Search for the cell housing the specified text and yield its (X, Y) center coordinate. 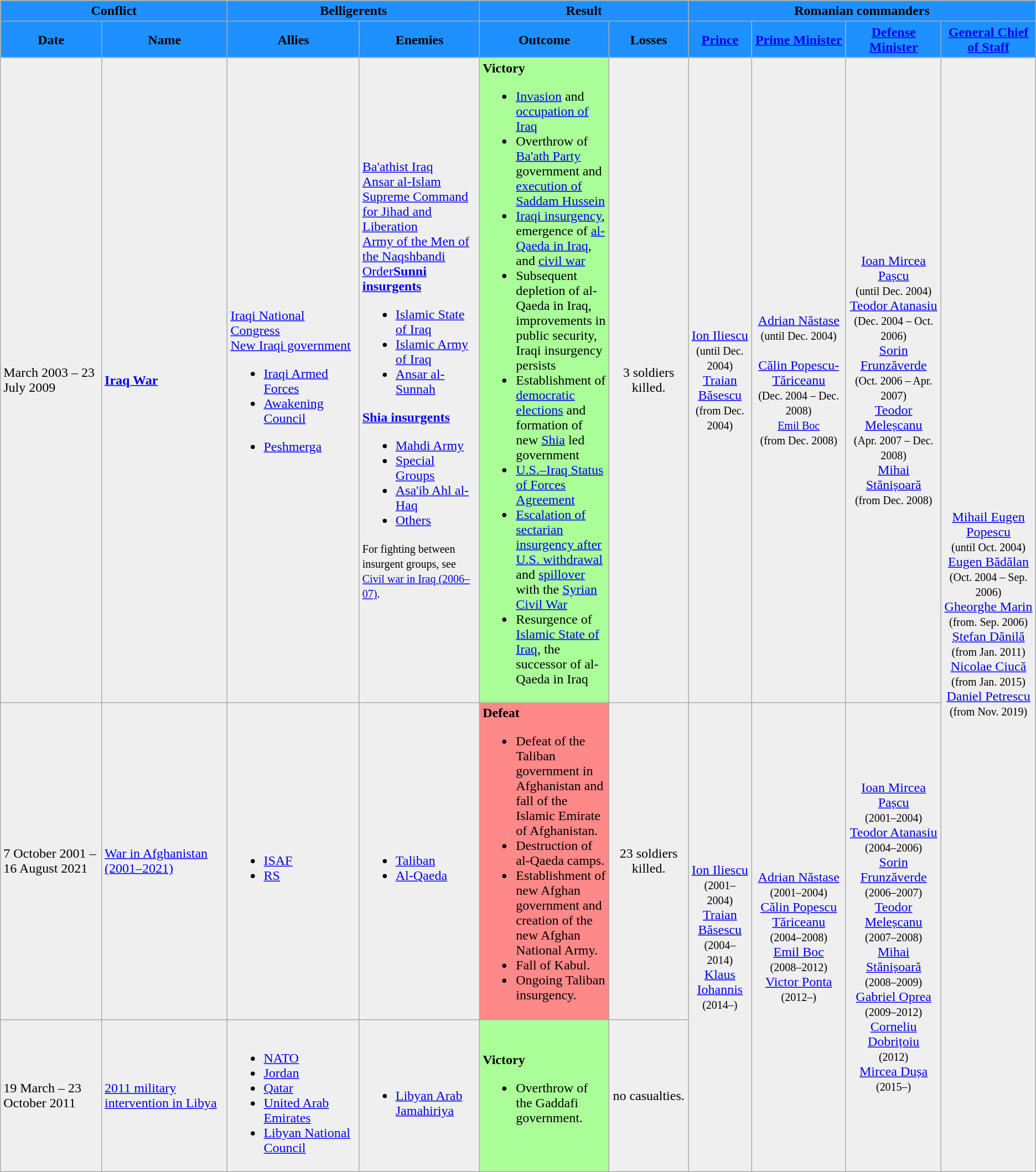
Name (165, 40)
7 October 2001 – 16 August 2021 (51, 861)
Belligerents (354, 11)
TalibanAl-Qaeda (419, 861)
Enemies (419, 40)
no casualties. (649, 1096)
Result (584, 11)
Outcome (545, 40)
19 March – 23 October 2011 (51, 1096)
ISAFRS (293, 861)
War in Afghanistan (2001–2021) (165, 861)
VictoryOverthrow of the Gaddafi government. (545, 1096)
Allies (293, 40)
Prime Minister (799, 40)
Losses (649, 40)
Adrian Năstase (2001–2004) Călin Popescu Tăriceanu (2004–2008) Emil Boc (2008–2012) Victor Ponta (2012–) (799, 937)
Iraqi National Congress New Iraqi governmentIraqi Armed ForcesAwakening CouncilPeshmerga (293, 380)
Romanian commanders (862, 11)
Defense Minister (893, 40)
Conflict (114, 11)
Libyan Arab Jamahiriya (419, 1096)
Iraq War (165, 380)
2011 military intervention in Libya (165, 1096)
Date (51, 40)
Ion Iliescu (2001–2004) Traian Băsescu (2004–2014) Klaus Iohannis (2014–) (720, 937)
23 soldiers killed. (649, 861)
Ion Iliescu (until Dec. 2004)Traian Băsescu (from Dec. 2004) (720, 380)
Prince (720, 40)
Adrian Năstase (until Dec. 2004)Călin Popescu-Tăriceanu (Dec. 2004 – Dec. 2008)Emil Boc (from Dec. 2008) (799, 380)
NATOJordanQatarUnited Arab EmiratesLibyan National Council (293, 1096)
3 soldiers killed. (649, 380)
March 2003 – 23 July 2009 (51, 380)
General Chief of Staff (988, 40)
